Return the [x, y] coordinate for the center point of the cell that contains the specified text.  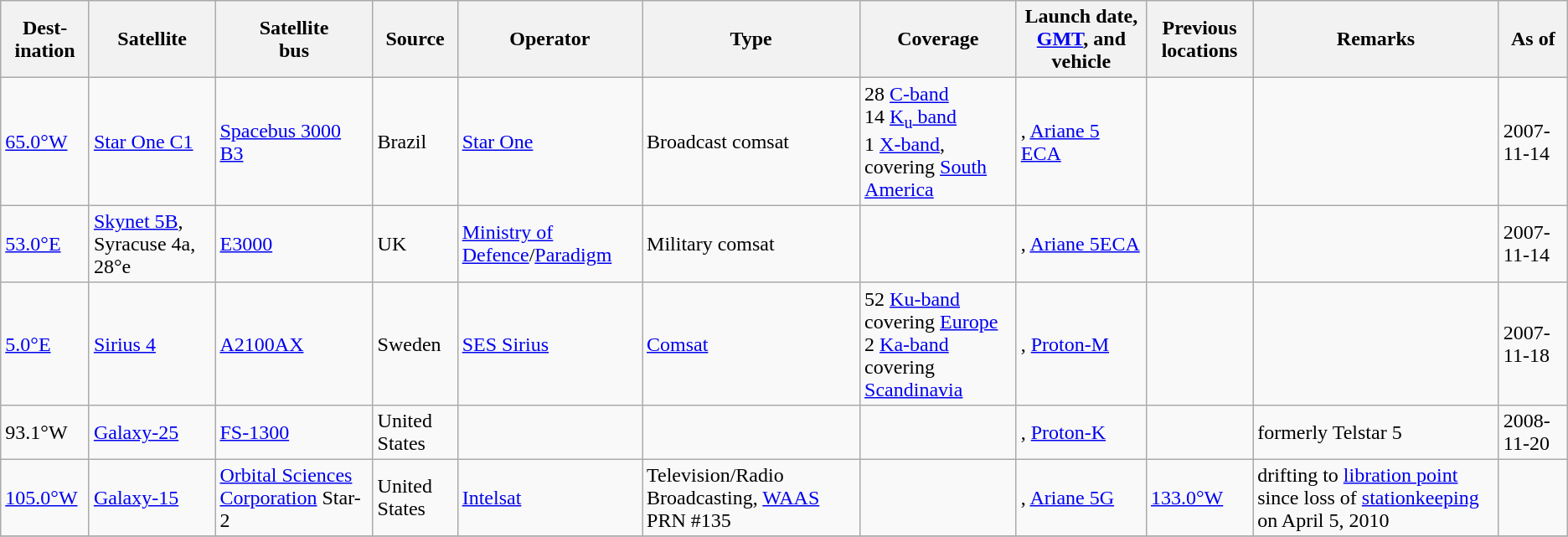
Skynet 5B, Syracuse 4a, 28°e [152, 244]
E3000 [294, 244]
Satellite [152, 39]
, Ariane 5ECA [1081, 244]
Military comsat [751, 244]
SES Sirius [549, 343]
105.0°W [45, 498]
drifting to libration point since loss of stationkeeping on April 5, 2010 [1376, 498]
Dest­ination [45, 39]
A2100AX [294, 343]
65.0°W [45, 142]
52 Ku-band covering Europe2 Ka-band covering Scandinavia [938, 343]
As of [1533, 39]
133.0°W [1199, 498]
Comsat [751, 343]
5.0°E [45, 343]
formerly Telstar 5 [1376, 432]
Source [415, 39]
Sirius 4 [152, 343]
Star One C1 [152, 142]
28 C-band14 Ku band1 X-band, covering South America [938, 142]
2007-11-18 [1533, 343]
, Ariane 5 ECA [1081, 142]
Galaxy-25 [152, 432]
Satellite bus [294, 39]
Remarks [1376, 39]
Intelsat [549, 498]
UK [415, 244]
Orbital Sciences Corporation Star-2 [294, 498]
93.1°W [45, 432]
Galaxy-15 [152, 498]
, Proton-K [1081, 432]
Coverage [938, 39]
, Proton-M [1081, 343]
Ministry of Defence/Paradigm [549, 244]
Operator [549, 39]
Television/Radio Broadcasting, WAAS PRN #135 [751, 498]
Broadcast comsat [751, 142]
Launch date, GMT, and vehicle [1081, 39]
Type [751, 39]
Previous locations [1199, 39]
53.0°E [45, 244]
Star One [549, 142]
, Ariane 5G [1081, 498]
Sweden [415, 343]
FS-1300 [294, 432]
2008-11-20 [1533, 432]
Spacebus 3000 B3 [294, 142]
Brazil [415, 142]
